Find where the given text appears and provide that cell's center as [x, y] coordinate. 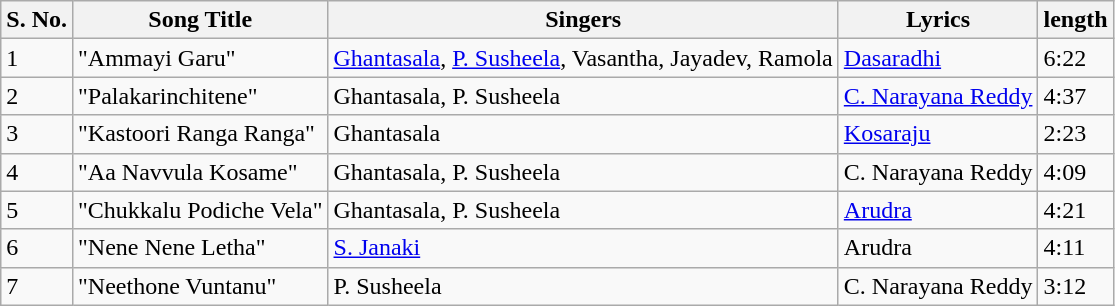
Kosaraju [938, 134]
Dasaradhi [938, 58]
4:11 [1076, 248]
6:22 [1076, 58]
S. No. [37, 20]
S. Janaki [583, 248]
2:23 [1076, 134]
P. Susheela [583, 286]
4:09 [1076, 172]
Ghantasala [583, 134]
1 [37, 58]
"Nene Nene Letha" [200, 248]
2 [37, 96]
4:37 [1076, 96]
Ghantasala, P. Susheela, Vasantha, Jayadev, Ramola [583, 58]
5 [37, 210]
Singers [583, 20]
4:21 [1076, 210]
"Neethone Vuntanu" [200, 286]
"Aa Navvula Kosame" [200, 172]
"Chukkalu Podiche Vela" [200, 210]
"Palakarinchitene" [200, 96]
"Ammayi Garu" [200, 58]
4 [37, 172]
length [1076, 20]
3 [37, 134]
Lyrics [938, 20]
7 [37, 286]
6 [37, 248]
3:12 [1076, 286]
Song Title [200, 20]
"Kastoori Ranga Ranga" [200, 134]
